Return (X, Y) of the center of cell containing provided text 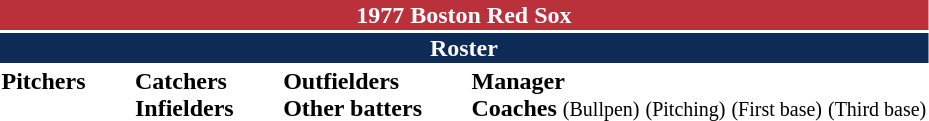
Roster (464, 48)
1977 Boston Red Sox (464, 15)
